Output the (x, y) coordinate of the center of the cell containing the given text.  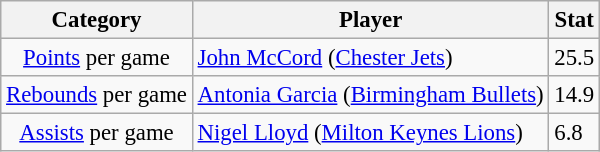
Antonia Garcia (Birmingham Bullets) (370, 95)
Stat (574, 20)
Player (370, 20)
14.9 (574, 95)
Assists per game (97, 133)
Nigel Lloyd (Milton Keynes Lions) (370, 133)
Category (97, 20)
Points per game (97, 58)
Rebounds per game (97, 95)
25.5 (574, 58)
6.8 (574, 133)
John McCord (Chester Jets) (370, 58)
